Pinpoint the cell where the given text exists, returning its [x, y] midpoint coordinate. 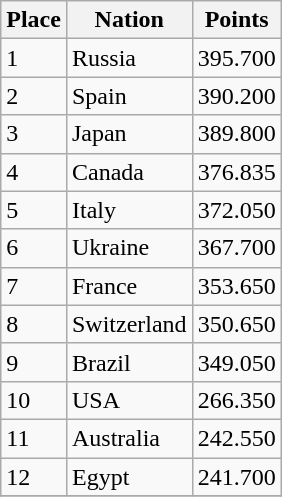
3 [34, 134]
7 [34, 286]
367.700 [236, 248]
Egypt [129, 477]
12 [34, 477]
Canada [129, 172]
USA [129, 400]
389.800 [236, 134]
372.050 [236, 210]
France [129, 286]
4 [34, 172]
1 [34, 58]
Points [236, 20]
Spain [129, 96]
8 [34, 324]
Switzerland [129, 324]
Nation [129, 20]
Australia [129, 438]
9 [34, 362]
350.650 [236, 324]
395.700 [236, 58]
2 [34, 96]
6 [34, 248]
376.835 [236, 172]
5 [34, 210]
10 [34, 400]
349.050 [236, 362]
Japan [129, 134]
353.650 [236, 286]
Ukraine [129, 248]
390.200 [236, 96]
Place [34, 20]
266.350 [236, 400]
11 [34, 438]
241.700 [236, 477]
Brazil [129, 362]
Italy [129, 210]
242.550 [236, 438]
Russia [129, 58]
